Provide the [x, y] coordinate of the cell's center where the given text is located.  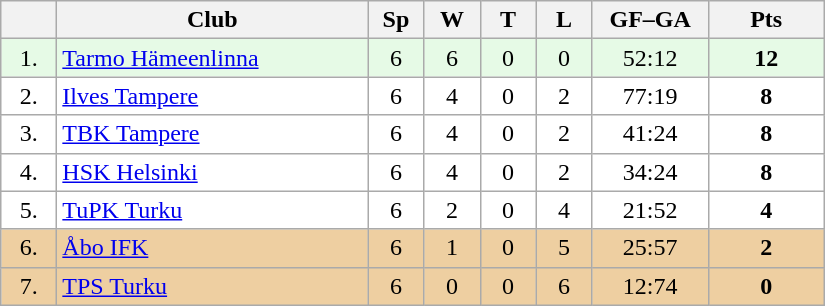
5. [29, 210]
L [564, 20]
Åbo IFK [212, 248]
HSK Helsinki [212, 172]
Pts [766, 20]
4. [29, 172]
Club [212, 20]
12 [766, 58]
TPS Turku [212, 286]
21:52 [650, 210]
TBK Tampere [212, 134]
1 [452, 248]
W [452, 20]
5 [564, 248]
T [508, 20]
7. [29, 286]
1. [29, 58]
6. [29, 248]
GF–GA [650, 20]
TuPK Turku [212, 210]
41:24 [650, 134]
12:74 [650, 286]
2. [29, 96]
Ilves Tampere [212, 96]
52:12 [650, 58]
34:24 [650, 172]
Tarmo Hämeenlinna [212, 58]
77:19 [650, 96]
Sp [396, 20]
25:57 [650, 248]
3. [29, 134]
